Return (X, Y) of the center of cell containing provided text 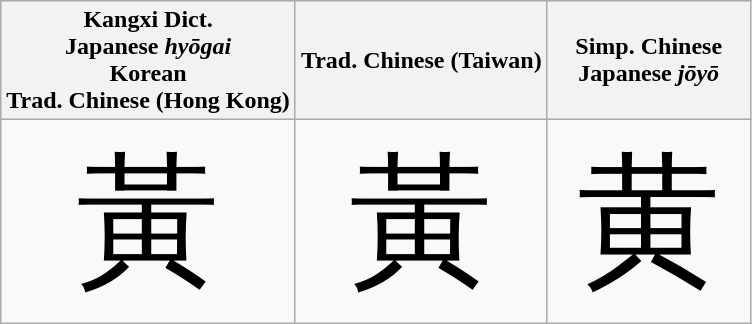
黄 (648, 222)
Kangxi Dict.Japanese hyōgaiKoreanTrad. Chinese (Hong Kong) (148, 60)
Simp. ChineseJapanese jōyō (648, 60)
Trad. Chinese (Taiwan) (421, 60)
